Detect which cell encompasses the target text, then output its (x, y) center coordinate. 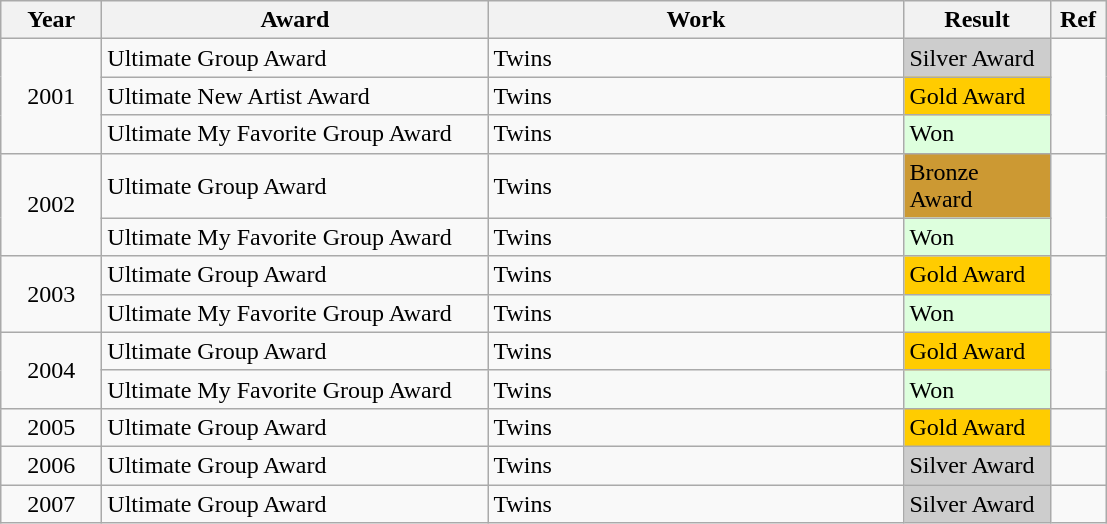
2002 (52, 204)
Work (696, 20)
2003 (52, 294)
2004 (52, 370)
2007 (52, 503)
Ref (1078, 20)
Result (977, 20)
Award (295, 20)
Year (52, 20)
2001 (52, 96)
Ultimate New Artist Award (295, 96)
Bronze Award (977, 186)
2005 (52, 427)
2006 (52, 465)
